Locate the cell with the specified text and output its (x, y) center coordinate. 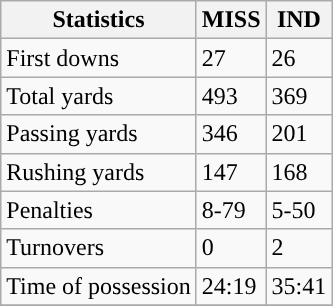
369 (299, 96)
346 (231, 134)
Rushing yards (99, 172)
Turnovers (99, 248)
IND (299, 20)
26 (299, 58)
Statistics (99, 20)
168 (299, 172)
Time of possession (99, 286)
201 (299, 134)
Penalties (99, 210)
8-79 (231, 210)
5-50 (299, 210)
MISS (231, 20)
Total yards (99, 96)
First downs (99, 58)
27 (231, 58)
35:41 (299, 286)
147 (231, 172)
493 (231, 96)
0 (231, 248)
Passing yards (99, 134)
2 (299, 248)
24:19 (231, 286)
